Find where the given text appears and provide that cell's center as [x, y] coordinate. 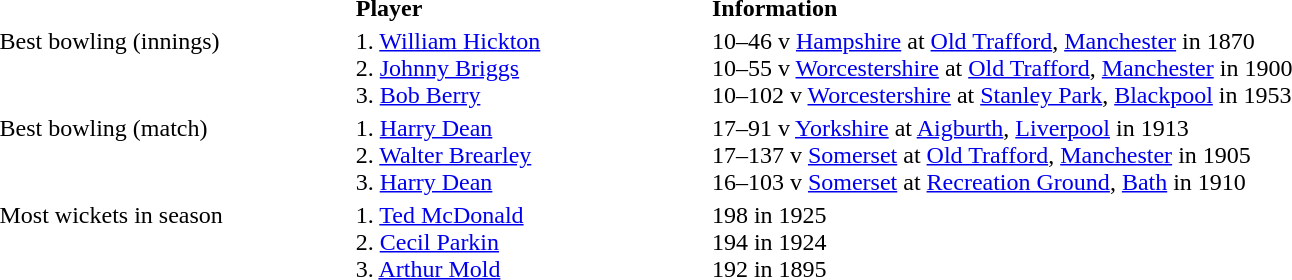
1. Harry Dean2. Walter Brearley3. Harry Dean [530, 155]
1. William Hickton2. Johnny Briggs3. Bob Berry [530, 68]
